Identify which cell holds the provided text, then report its [x, y] central coordinate. 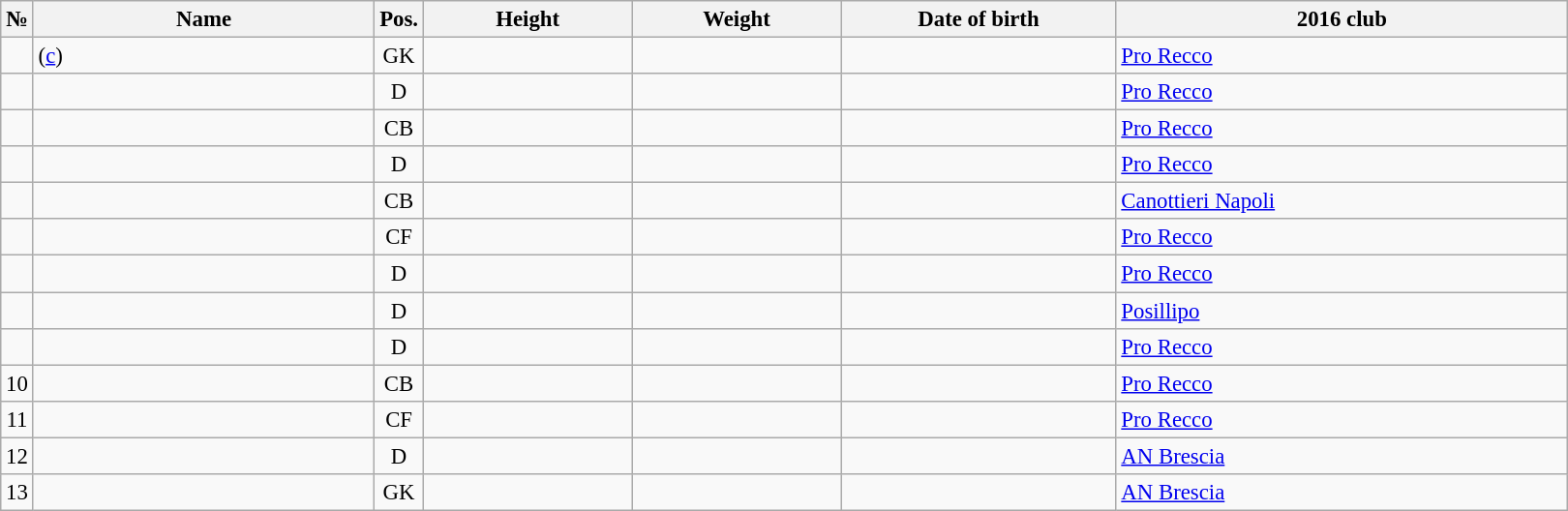
Name [203, 19]
Date of birth [979, 19]
13 [17, 493]
Height [528, 19]
11 [17, 419]
Posillipo [1342, 311]
Weight [737, 19]
2016 club [1342, 19]
10 [17, 383]
Canottieri Napoli [1342, 201]
Pos. [399, 19]
№ [17, 19]
12 [17, 456]
(c) [203, 56]
